Determine the (X, Y) coordinate at the center of the cell enclosing the given text.  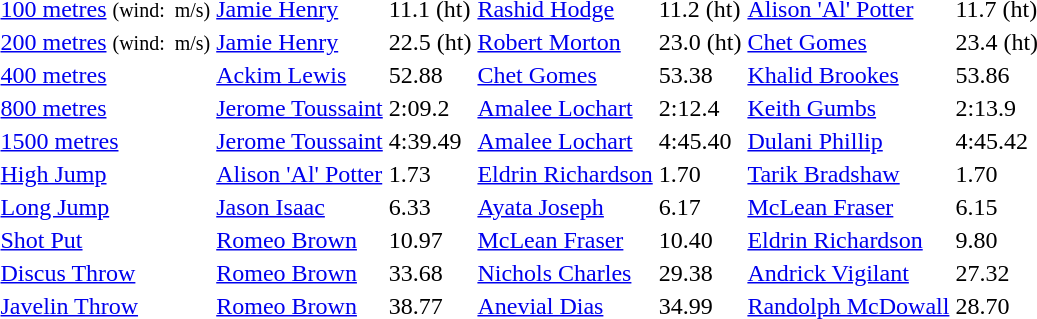
Robert Morton (565, 42)
2:09.2 (430, 108)
1.70 (700, 174)
29.38 (700, 273)
33.68 (430, 273)
6.17 (700, 207)
Jamie Henry (300, 42)
22.5 (ht) (430, 42)
Dulani Phillip (848, 141)
Khalid Brookes (848, 75)
1.73 (430, 174)
4:39.49 (430, 141)
52.88 (430, 75)
23.0 (ht) (700, 42)
Andrick Vigilant (848, 273)
Nichols Charles (565, 273)
Alison 'Al' Potter (300, 174)
Ackim Lewis (300, 75)
4:45.40 (700, 141)
10.97 (430, 240)
Keith Gumbs (848, 108)
2:12.4 (700, 108)
10.40 (700, 240)
53.38 (700, 75)
Tarik Bradshaw (848, 174)
Jason Isaac (300, 207)
Ayata Joseph (565, 207)
6.33 (430, 207)
